Pinpoint the cell where the given text exists, returning its (x, y) midpoint coordinate. 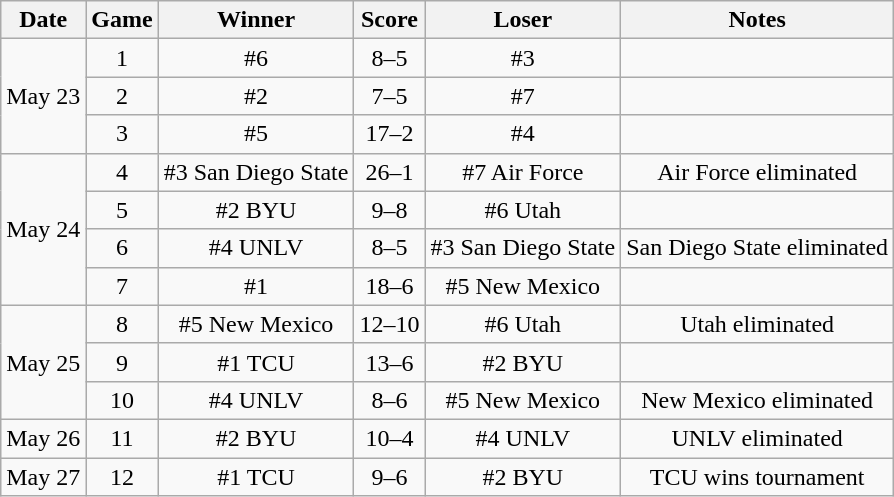
26–1 (390, 172)
May 23 (44, 96)
7–5 (390, 96)
6 (122, 248)
8–6 (390, 400)
Game (122, 20)
UNLV eliminated (758, 438)
12–10 (390, 324)
9–6 (390, 477)
Loser (523, 20)
18–6 (390, 286)
#1 (256, 286)
Air Force eliminated (758, 172)
13–6 (390, 362)
9 (122, 362)
#6 (256, 58)
Winner (256, 20)
#7 (523, 96)
7 (122, 286)
11 (122, 438)
May 25 (44, 362)
Utah eliminated (758, 324)
#2 (256, 96)
May 27 (44, 477)
8 (122, 324)
5 (122, 210)
May 24 (44, 229)
10 (122, 400)
12 (122, 477)
Notes (758, 20)
#5 (256, 134)
4 (122, 172)
2 (122, 96)
#7 Air Force (523, 172)
#3 (523, 58)
9–8 (390, 210)
TCU wins tournament (758, 477)
3 (122, 134)
Date (44, 20)
#4 (523, 134)
San Diego State eliminated (758, 248)
Score (390, 20)
17–2 (390, 134)
10–4 (390, 438)
New Mexico eliminated (758, 400)
May 26 (44, 438)
1 (122, 58)
